Capture the cell that displays the provided text and extract its (X, Y) central coordinate. 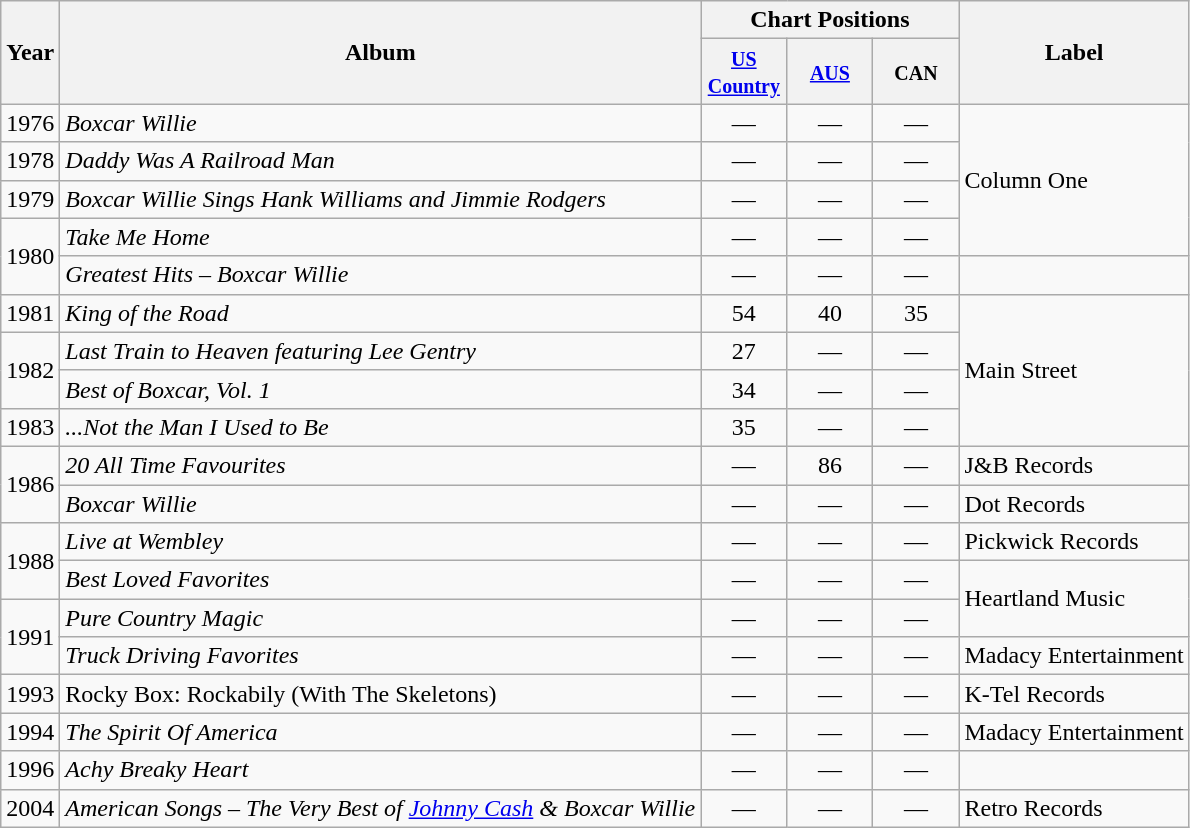
1988 (30, 561)
Greatest Hits – Boxcar Willie (380, 275)
1993 (30, 694)
54 (744, 313)
1982 (30, 370)
American Songs – The Very Best of Johnny Cash & Boxcar Willie (380, 808)
Truck Driving Favorites (380, 656)
1978 (30, 161)
Dot Records (1074, 503)
Best of Boxcar, Vol. 1 (380, 389)
Take Me Home (380, 237)
US Country (744, 72)
Heartland Music (1074, 599)
1983 (30, 427)
27 (744, 351)
Last Train to Heaven featuring Lee Gentry (380, 351)
Retro Records (1074, 808)
Chart Positions (830, 20)
Album (380, 52)
King of the Road (380, 313)
The Spirit Of America (380, 732)
1980 (30, 256)
Daddy Was A Railroad Man (380, 161)
Pure Country Magic (380, 618)
Column One (1074, 180)
Year (30, 52)
K-Tel Records (1074, 694)
1996 (30, 770)
1979 (30, 199)
Achy Breaky Heart (380, 770)
86 (830, 465)
Label (1074, 52)
1986 (30, 484)
1976 (30, 123)
1981 (30, 313)
1994 (30, 732)
J&B Records (1074, 465)
1991 (30, 637)
AUS (830, 72)
Pickwick Records (1074, 542)
2004 (30, 808)
Live at Wembley (380, 542)
...Not the Man I Used to Be (380, 427)
34 (744, 389)
CAN (916, 72)
Rocky Box: Rockabily (With The Skeletons) (380, 694)
20 All Time Favourites (380, 465)
Best Loved Favorites (380, 580)
40 (830, 313)
Main Street (1074, 370)
Boxcar Willie Sings Hank Williams and Jimmie Rodgers (380, 199)
